Search for the cell housing the specified text and yield its (x, y) center coordinate. 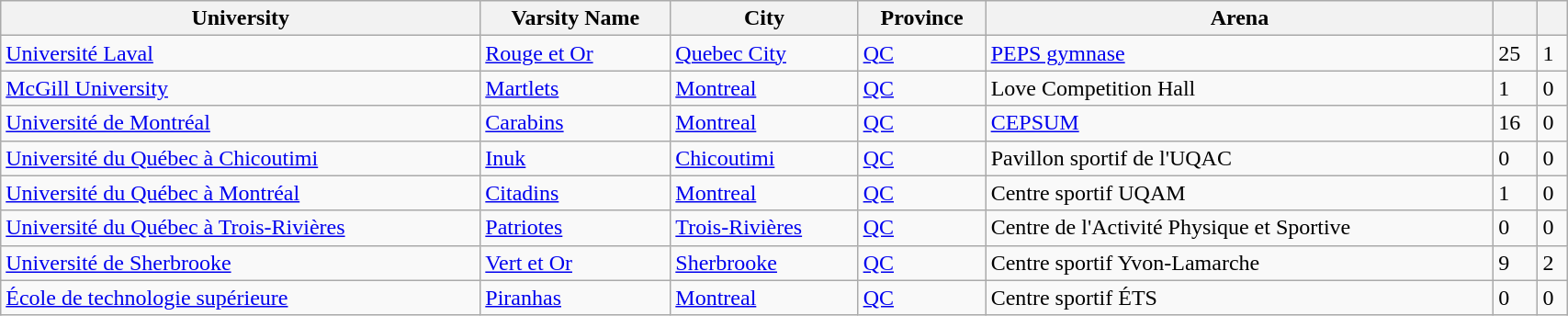
Vert et Or (575, 263)
Martlets (575, 88)
Centre sportif UQAM (1240, 193)
University (241, 18)
McGill University (241, 88)
Patriotes (575, 228)
Citadins (575, 193)
Université de Montréal (241, 123)
Université du Québec à Montréal (241, 193)
Centre de l'Activité Physique et Sportive (1240, 228)
Université Laval (241, 53)
Province (922, 18)
2 (1552, 263)
École de technologie supérieure (241, 298)
PEPS gymnase (1240, 53)
Rouge et Or (575, 53)
City (764, 18)
Pavillon sportif de l'UQAC (1240, 158)
Arena (1240, 18)
Love Competition Hall (1240, 88)
Chicoutimi (764, 158)
Centre sportif Yvon-Lamarche (1240, 263)
Trois-Rivières (764, 228)
Université du Québec à Chicoutimi (241, 158)
Université du Québec à Trois-Rivières (241, 228)
25 (1516, 53)
Inuk (575, 158)
Université de Sherbrooke (241, 263)
Piranhas (575, 298)
Carabins (575, 123)
Varsity Name (575, 18)
CEPSUM (1240, 123)
Sherbrooke (764, 263)
9 (1516, 263)
Quebec City (764, 53)
Centre sportif ÉTS (1240, 298)
16 (1516, 123)
